For the text-containing cell, return its midpoint in [x, y] coordinate format. 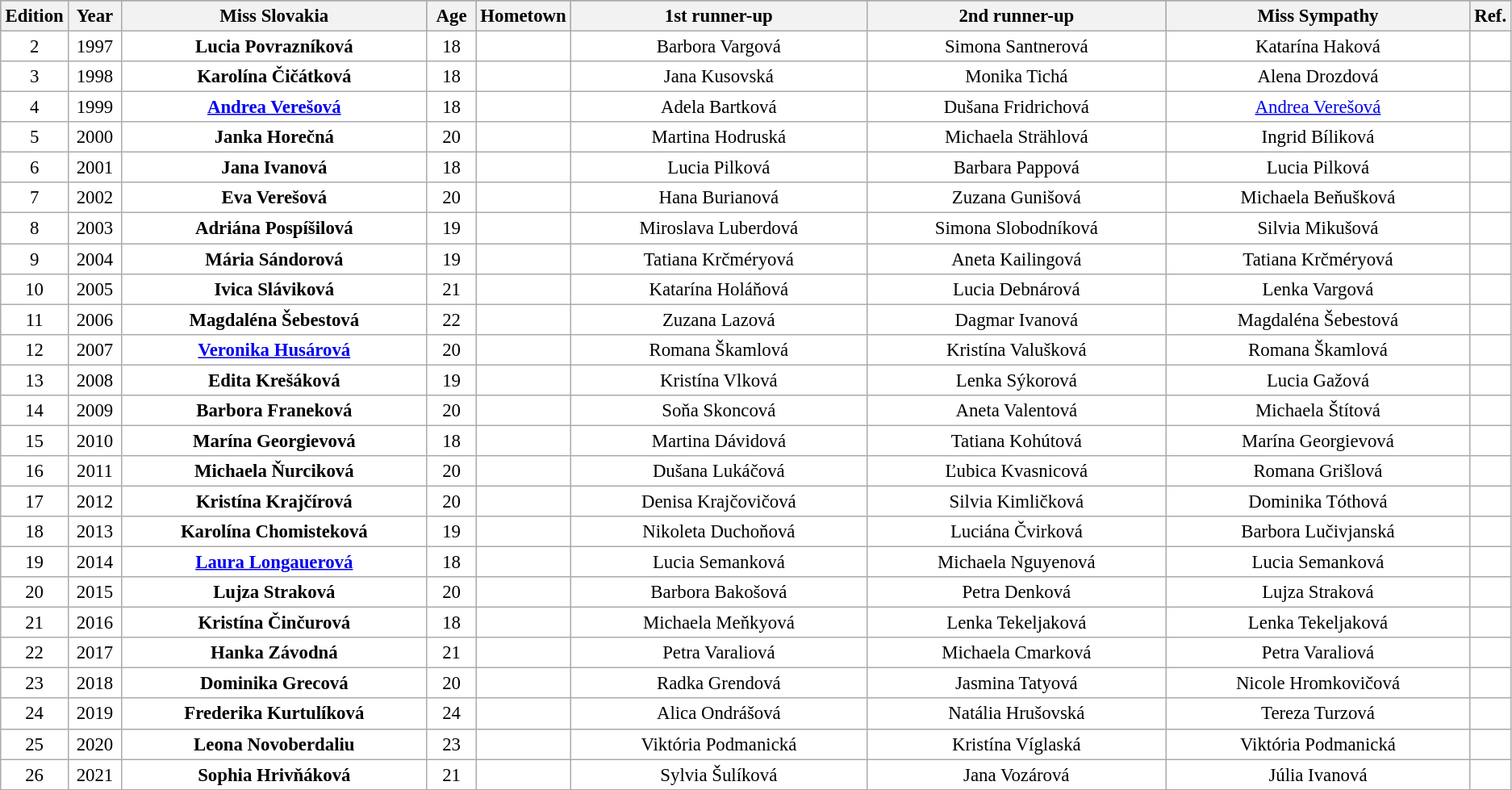
2017 [94, 653]
6 [35, 168]
Aneta Valentová [1017, 411]
Michaela Štítová [1318, 411]
Michaela Beňušková [1318, 198]
Kristína Valušková [1017, 349]
Zuzana Lazová [719, 320]
Radka Grendová [719, 683]
Michaela Strählová [1017, 137]
12 [35, 349]
Tereza Turzová [1318, 714]
10 [35, 289]
Michaela Cmarková [1017, 653]
2 [35, 47]
Kristína Vlková [719, 380]
1st runner-up [719, 16]
Alena Drozdová [1318, 77]
Jana Vozárová [1017, 775]
Soňa Skoncová [719, 411]
5 [35, 137]
Katarína Holáňová [719, 289]
Silvia Mikušová [1318, 228]
Sophia Hrivňáková [274, 775]
Aneta Kailingová [1017, 259]
Mária Sándorová [274, 259]
Dagmar Ivanová [1017, 320]
2015 [94, 592]
Hana Burianová [719, 198]
2008 [94, 380]
Hometown [523, 16]
2002 [94, 198]
Ľubica Kvasnicová [1017, 471]
Michaela Ňurciková [274, 471]
Jana Kusovská [719, 77]
Miss Slovakia [274, 16]
Leona Novoberdaliu [274, 744]
2009 [94, 411]
Frederika Kurtulíková [274, 714]
1999 [94, 107]
2003 [94, 228]
2019 [94, 714]
Katarína Haková [1318, 47]
17 [35, 501]
Barbora Bakošová [719, 592]
2012 [94, 501]
Natália Hrušovská [1017, 714]
Júlia Ivanová [1318, 775]
Simona Santnerová [1017, 47]
Karolína Čičátková [274, 77]
Monika Tichá [1017, 77]
Age [452, 16]
2016 [94, 623]
26 [35, 775]
Edita Krešáková [274, 380]
Veronika Husárová [274, 349]
Martina Dávidová [719, 441]
Ref. [1491, 16]
Ivica Sláviková [274, 289]
1998 [94, 77]
Tatiana Kohútová [1017, 441]
2004 [94, 259]
Jasmina Tatyová [1017, 683]
Lucia Gažová [1318, 380]
Sylvia Šulíková [719, 775]
2001 [94, 168]
Eva Verešová [274, 198]
Simona Slobodníková [1017, 228]
Ingrid Bíliková [1318, 137]
2nd runner-up [1017, 16]
Kristína Činčurová [274, 623]
2018 [94, 683]
Karolína Chomisteková [274, 532]
Laura Longauerová [274, 562]
7 [35, 198]
2021 [94, 775]
Miss Sympathy [1318, 16]
Janka Horečná [274, 137]
Kristína Krajčírová [274, 501]
Barbara Pappová [1017, 168]
9 [35, 259]
Silvia Kimličková [1017, 501]
2005 [94, 289]
Luciána Čvirková [1017, 532]
Denisa Krajčovičová [719, 501]
3 [35, 77]
Barbora Franeková [274, 411]
2010 [94, 441]
2006 [94, 320]
Edition [35, 16]
Jana Ivanová [274, 168]
Michaela Nguyenová [1017, 562]
16 [35, 471]
4 [35, 107]
11 [35, 320]
2011 [94, 471]
13 [35, 380]
Hanka Závodná [274, 653]
Dominika Tóthová [1318, 501]
Martina Hodruská [719, 137]
Barbora Lučivjanská [1318, 532]
Nikoleta Duchoňová [719, 532]
Dušana Fridrichová [1017, 107]
1997 [94, 47]
Michaela Meňkyová [719, 623]
Petra Denková [1017, 592]
8 [35, 228]
Year [94, 16]
15 [35, 441]
Zuzana Gunišová [1017, 198]
Barbora Vargová [719, 47]
Miroslava Luberdová [719, 228]
Romana Grišlová [1318, 471]
Lenka Vargová [1318, 289]
Lucia Povrazníková [274, 47]
Dominika Grecová [274, 683]
Adela Bartková [719, 107]
14 [35, 411]
25 [35, 744]
2013 [94, 532]
Adriána Pospíšilová [274, 228]
Lucia Debnárová [1017, 289]
Nicole Hromkovičová [1318, 683]
2020 [94, 744]
Dušana Lukáčová [719, 471]
Lenka Sýkorová [1017, 380]
2014 [94, 562]
Kristína Víglaská [1017, 744]
2000 [94, 137]
Alica Ondrášová [719, 714]
2007 [94, 349]
